Output the (x, y) coordinate of the center of the cell containing the given text.  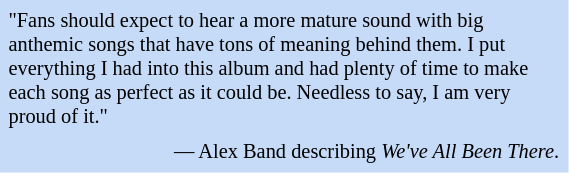
— Alex Band describing We've All Been There. (284, 152)
